Return (X, Y) of the center of cell containing provided text 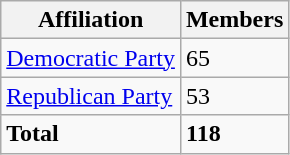
Affiliation (91, 20)
Democratic Party (91, 58)
118 (234, 134)
53 (234, 96)
Members (234, 20)
Total (91, 134)
65 (234, 58)
Republican Party (91, 96)
